Find where the given text appears and provide that cell's center as [X, Y] coordinate. 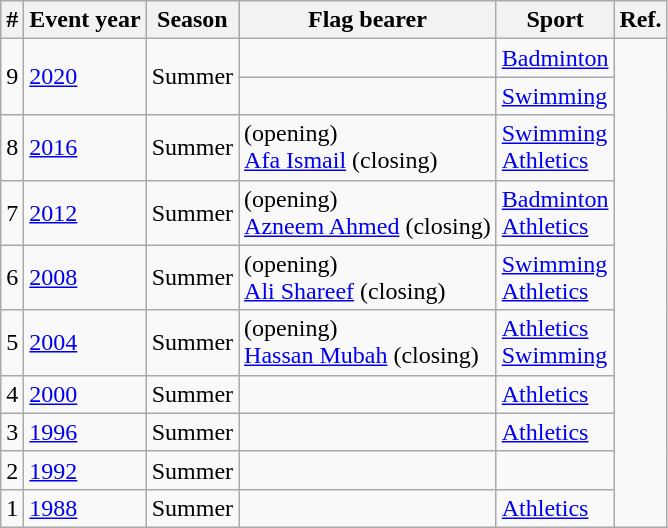
Season [192, 20]
Flag bearer [368, 20]
8 [12, 148]
Event year [85, 20]
2008 [85, 278]
(opening)Afa Ismail (closing) [368, 148]
9 [12, 77]
1 [12, 508]
2004 [85, 342]
Swimming [555, 96]
1988 [85, 508]
6 [12, 278]
Badminton [555, 58]
2012 [85, 212]
(opening)Ali Shareef (closing) [368, 278]
3 [12, 432]
2016 [85, 148]
Sport [555, 20]
7 [12, 212]
# [12, 20]
4 [12, 394]
AthleticsSwimming [555, 342]
2000 [85, 394]
2 [12, 470]
1992 [85, 470]
1996 [85, 432]
5 [12, 342]
BadmintonAthletics [555, 212]
Ref. [640, 20]
(opening)Azneem Ahmed (closing) [368, 212]
(opening)Hassan Mubah (closing) [368, 342]
2020 [85, 77]
